Determine the [X, Y] coordinate at the center of the cell enclosing the given text.  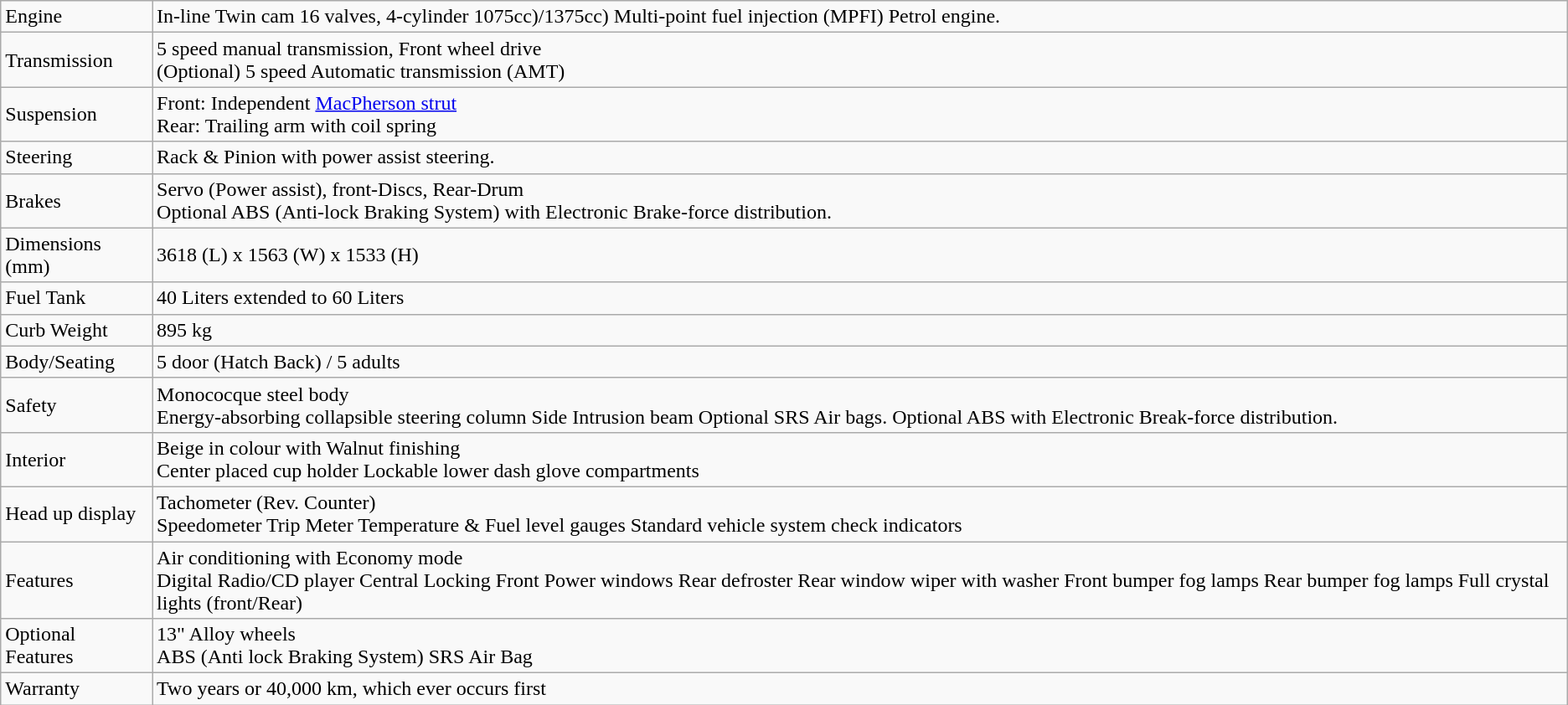
Fuel Tank [77, 298]
Steering [77, 157]
13" Alloy wheelsABS (Anti lock Braking System) SRS Air Bag [860, 646]
Optional Features [77, 646]
3618 (L) x 1563 (W) x 1533 (H) [860, 255]
Engine [77, 17]
895 kg [860, 330]
Beige in colour with Walnut finishingCenter placed cup holder Lockable lower dash glove compartments [860, 459]
Suspension [77, 114]
Warranty [77, 689]
40 Liters extended to 60 Liters [860, 298]
Curb Weight [77, 330]
5 speed manual transmission, Front wheel drive(Optional) 5 speed Automatic transmission (AMT) [860, 60]
In-line Twin cam 16 valves, 4-cylinder 1075cc)/1375cc) Multi-point fuel injection (MPFI) Petrol engine. [860, 17]
Interior [77, 459]
Transmission [77, 60]
Safety [77, 405]
Servo (Power assist), front-Discs, Rear-DrumOptional ABS (Anti-lock Braking System) with Electronic Brake-force distribution. [860, 201]
Two years or 40,000 km, which ever occurs first [860, 689]
Dimensions (mm) [77, 255]
Head up display [77, 514]
5 door (Hatch Back) / 5 adults [860, 362]
Features [77, 579]
Brakes [77, 201]
Tachometer (Rev. Counter)Speedometer Trip Meter Temperature & Fuel level gauges Standard vehicle system check indicators [860, 514]
Rack & Pinion with power assist steering. [860, 157]
Front: Independent MacPherson strutRear: Trailing arm with coil spring [860, 114]
Body/Seating [77, 362]
